Extract the [x, y] coordinate from the center of the cell holding the provided text.  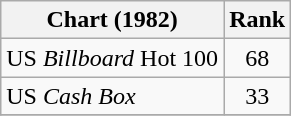
68 [258, 58]
US Billboard Hot 100 [112, 58]
Rank [258, 20]
33 [258, 96]
Chart (1982) [112, 20]
US Cash Box [112, 96]
